Detect which cell encompasses the target text, then output its (x, y) center coordinate. 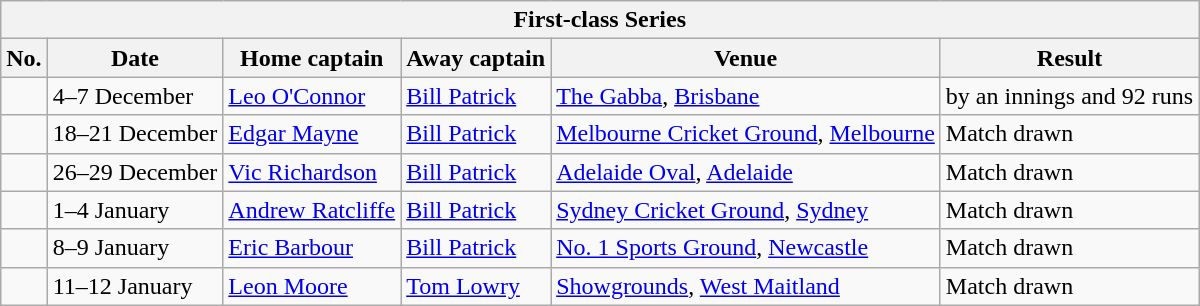
Showgrounds, West Maitland (746, 286)
4–7 December (135, 96)
Vic Richardson (312, 172)
Andrew Ratcliffe (312, 210)
Home captain (312, 58)
8–9 January (135, 248)
Eric Barbour (312, 248)
Date (135, 58)
No. (24, 58)
First-class Series (600, 20)
18–21 December (135, 134)
26–29 December (135, 172)
Melbourne Cricket Ground, Melbourne (746, 134)
No. 1 Sports Ground, Newcastle (746, 248)
Away captain (476, 58)
The Gabba, Brisbane (746, 96)
Leo O'Connor (312, 96)
Result (1069, 58)
Venue (746, 58)
Tom Lowry (476, 286)
11–12 January (135, 286)
Adelaide Oval, Adelaide (746, 172)
by an innings and 92 runs (1069, 96)
Leon Moore (312, 286)
1–4 January (135, 210)
Sydney Cricket Ground, Sydney (746, 210)
Edgar Mayne (312, 134)
